Identify which cell holds the provided text, then report its [X, Y] central coordinate. 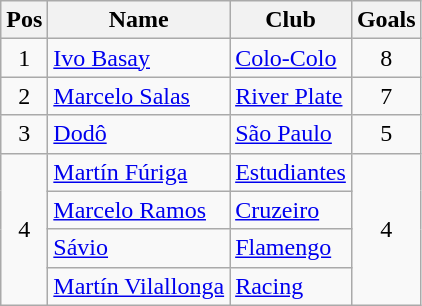
2 [24, 96]
Colo-Colo [291, 58]
7 [386, 96]
Marcelo Salas [139, 96]
Flamengo [291, 248]
Martín Fúriga [139, 172]
8 [386, 58]
São Paulo [291, 134]
5 [386, 134]
River Plate [291, 96]
Sávio [139, 248]
Marcelo Ramos [139, 210]
Cruzeiro [291, 210]
Goals [386, 20]
1 [24, 58]
Estudiantes [291, 172]
Martín Vilallonga [139, 286]
Racing [291, 286]
Club [291, 20]
Name [139, 20]
3 [24, 134]
Pos [24, 20]
Ivo Basay [139, 58]
Dodô [139, 134]
